Identify which cell holds the provided text, then report its (x, y) central coordinate. 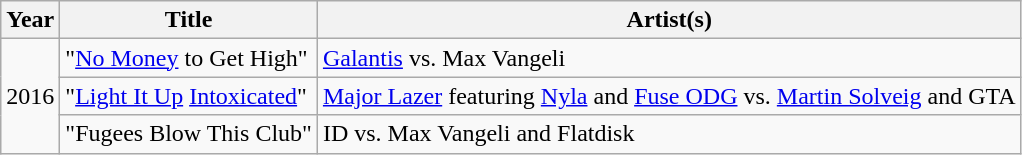
"No Money to Get High" (189, 58)
2016 (30, 96)
Year (30, 20)
Major Lazer featuring Nyla and Fuse ODG vs. Martin Solveig and GTA (669, 96)
Artist(s) (669, 20)
"Fugees Blow This Club" (189, 134)
Galantis vs. Max Vangeli (669, 58)
"Light It Up Intoxicated" (189, 96)
Title (189, 20)
ID vs. Max Vangeli and Flatdisk (669, 134)
